Extract the [X, Y] coordinate from the center of the cell holding the provided text.  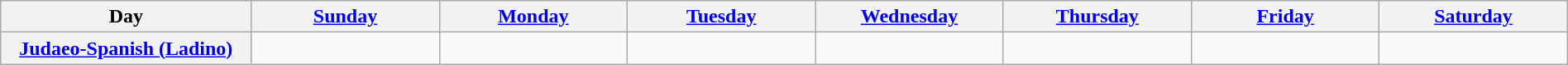
Judaeo-Spanish (Ladino) [126, 48]
Monday [533, 17]
Friday [1285, 17]
Day [126, 17]
Sunday [346, 17]
Tuesday [721, 17]
Wednesday [910, 17]
Thursday [1097, 17]
Saturday [1474, 17]
